Search for the cell housing the specified text and yield its [X, Y] center coordinate. 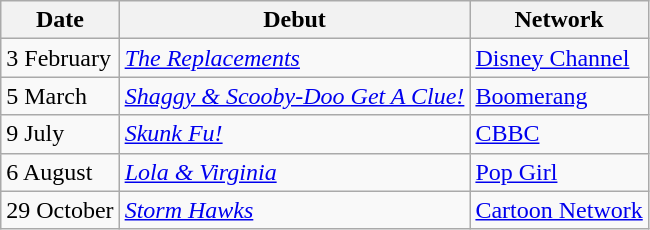
Skunk Fu! [294, 134]
The Replacements [294, 58]
Cartoon Network [559, 210]
Storm Hawks [294, 210]
29 October [60, 210]
Pop Girl [559, 172]
Date [60, 20]
Debut [294, 20]
Boomerang [559, 96]
6 August [60, 172]
CBBC [559, 134]
Network [559, 20]
9 July [60, 134]
Lola & Virginia [294, 172]
Disney Channel [559, 58]
Shaggy & Scooby-Doo Get A Clue! [294, 96]
3 February [60, 58]
5 March [60, 96]
